From the cell containing the given text, extract its center point as (x, y) coordinate. 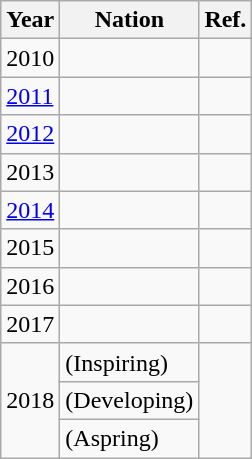
Ref. (226, 20)
2014 (30, 210)
2011 (30, 96)
2016 (30, 286)
2010 (30, 58)
(Aspring) (130, 438)
2013 (30, 172)
(Developing) (130, 400)
(Inspiring) (130, 362)
2017 (30, 324)
Nation (130, 20)
Year (30, 20)
2012 (30, 134)
2018 (30, 400)
2015 (30, 248)
